For the text-containing cell, return its midpoint in [x, y] coordinate format. 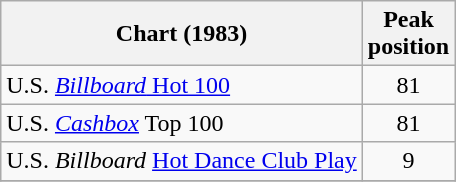
U.S. Cashbox Top 100 [182, 123]
9 [408, 161]
U.S. Billboard Hot 100 [182, 85]
U.S. Billboard Hot Dance Club Play [182, 161]
Peakposition [408, 34]
Chart (1983) [182, 34]
